Identify which cell holds the provided text, then report its [X, Y] central coordinate. 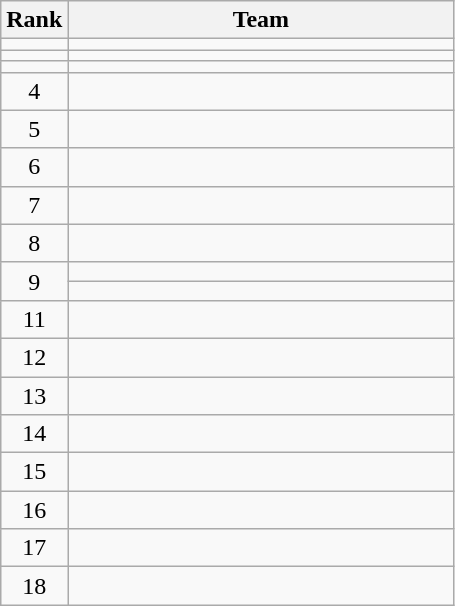
8 [34, 243]
16 [34, 510]
11 [34, 319]
Team [261, 20]
Rank [34, 20]
9 [34, 281]
15 [34, 472]
17 [34, 548]
12 [34, 357]
7 [34, 205]
5 [34, 129]
6 [34, 167]
18 [34, 586]
13 [34, 395]
4 [34, 91]
14 [34, 434]
